Return the (X, Y) coordinate for the center point of the cell that contains the specified text.  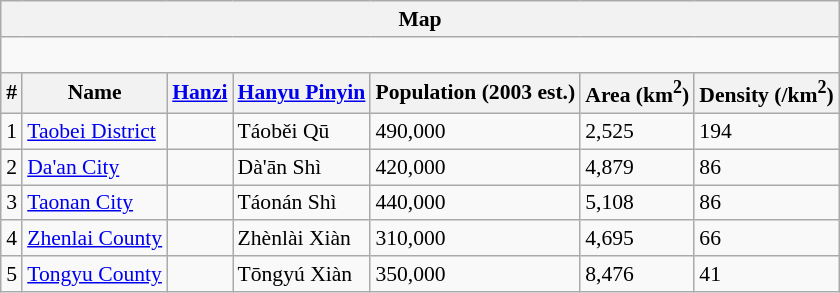
1 (12, 131)
5,108 (637, 203)
8,476 (637, 274)
310,000 (475, 238)
Map (420, 19)
Hanzi (200, 92)
Zhènlài Xiàn (302, 238)
Name (94, 92)
Area (km2) (637, 92)
5 (12, 274)
Da'an City (94, 167)
Dà'ān Shì (302, 167)
194 (766, 131)
Zhenlai County (94, 238)
3 (12, 203)
Táonán Shì (302, 203)
Taobei District (94, 131)
# (12, 92)
Hanyu Pinyin (302, 92)
Táoběi Qū (302, 131)
66 (766, 238)
4,695 (637, 238)
4,879 (637, 167)
2 (12, 167)
4 (12, 238)
350,000 (475, 274)
420,000 (475, 167)
Taonan City (94, 203)
Tōngyú Xiàn (302, 274)
Tongyu County (94, 274)
Population (2003 est.) (475, 92)
2,525 (637, 131)
440,000 (475, 203)
490,000 (475, 131)
Density (/km2) (766, 92)
41 (766, 274)
